Return [x, y] of the center of cell containing provided text 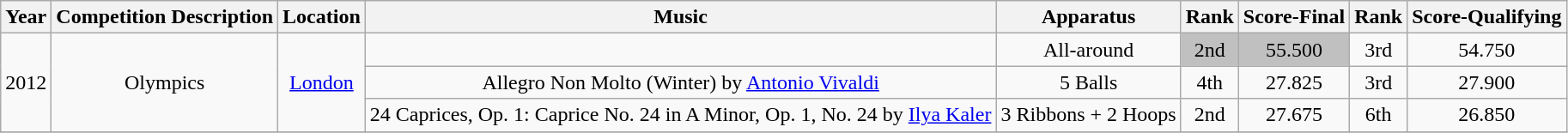
27.900 [1487, 82]
Allegro Non Molto (Winter) by Antonio Vivaldi [680, 82]
Score-Qualifying [1487, 17]
54.750 [1487, 50]
Olympics [165, 82]
27.675 [1293, 115]
27.825 [1293, 82]
4th [1209, 82]
2012 [26, 82]
All-around [1089, 50]
Score-Final [1293, 17]
Location [322, 17]
26.850 [1487, 115]
3 Ribbons + 2 Hoops [1089, 115]
55.500 [1293, 50]
Competition Description [165, 17]
Apparatus [1089, 17]
London [322, 82]
Year [26, 17]
24 Caprices, Op. 1: Caprice No. 24 in A Minor, Op. 1, No. 24 by Ilya Kaler [680, 115]
Music [680, 17]
5 Balls [1089, 82]
6th [1379, 115]
